Provide the [x, y] coordinate of the cell's center where the given text is located.  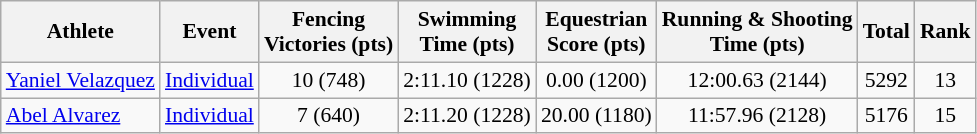
10 (748) [328, 80]
Total [886, 32]
Abel Alvarez [80, 116]
13 [946, 80]
Rank [946, 32]
EquestrianScore (pts) [596, 32]
Event [210, 32]
20.00 (1180) [596, 116]
Yaniel Velazquez [80, 80]
5176 [886, 116]
SwimmingTime (pts) [467, 32]
Running & ShootingTime (pts) [758, 32]
12:00.63 (2144) [758, 80]
0.00 (1200) [596, 80]
Athlete [80, 32]
15 [946, 116]
2:11.20 (1228) [467, 116]
7 (640) [328, 116]
2:11.10 (1228) [467, 80]
FencingVictories (pts) [328, 32]
5292 [886, 80]
11:57.96 (2128) [758, 116]
